Locate the cell with the specified text and output its (x, y) center coordinate. 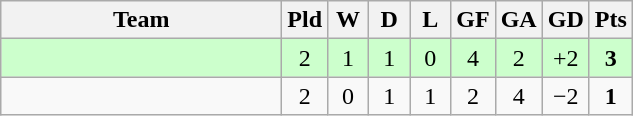
GA (518, 20)
GD (566, 20)
Pld (305, 20)
+2 (566, 58)
−2 (566, 96)
W (348, 20)
Team (142, 20)
Pts (610, 20)
L (430, 20)
D (390, 20)
GF (473, 20)
3 (610, 58)
